Identify which cell holds the provided text, then report its (x, y) central coordinate. 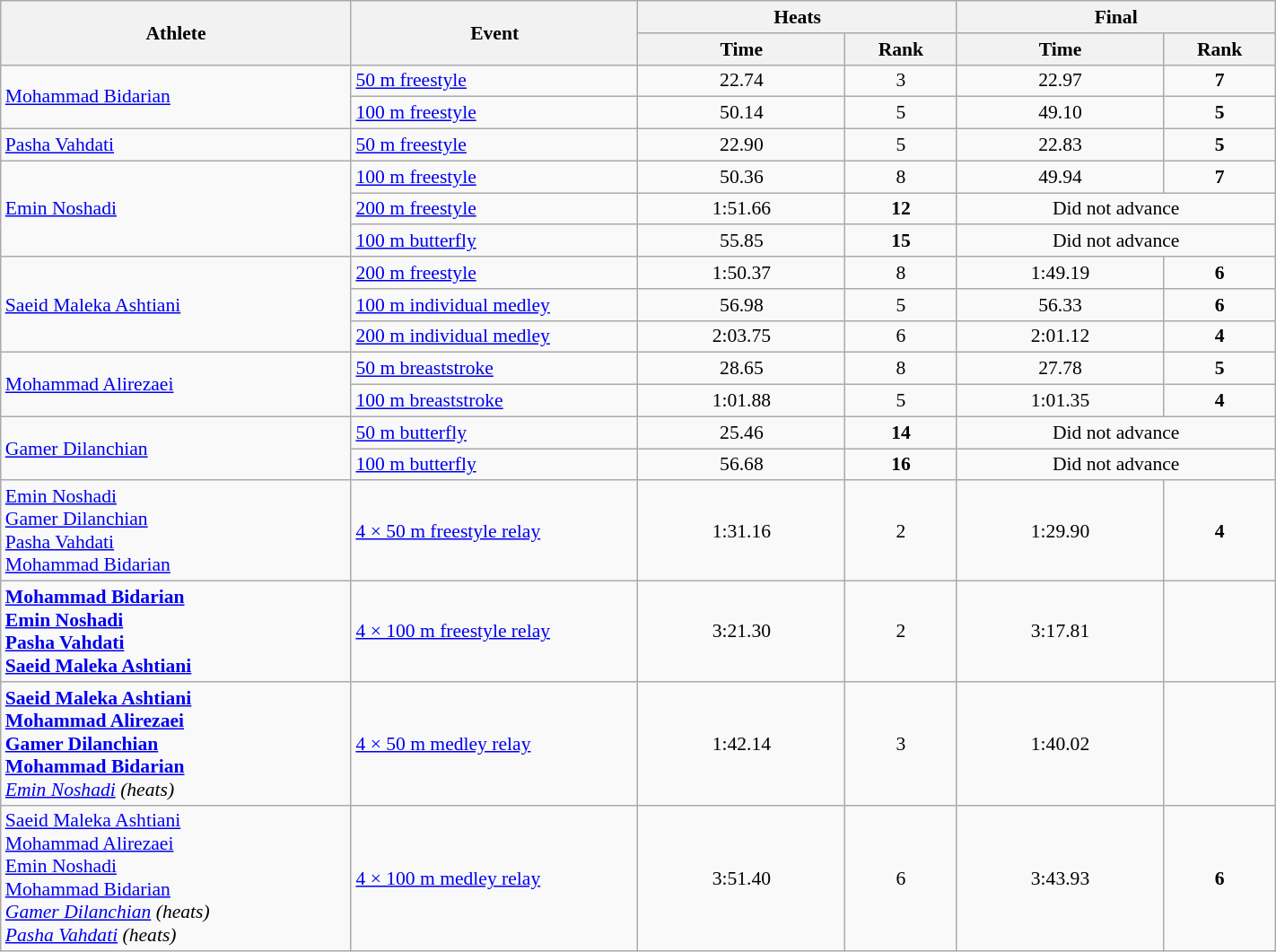
15 (901, 241)
Mohammad Bidarian (176, 97)
50.36 (741, 177)
49.94 (1061, 177)
56.33 (1061, 305)
3:17.81 (1061, 632)
22.74 (741, 81)
Pasha Vahdati (176, 145)
Emin NoshadiGamer DilanchianPasha VahdatiMohammad Bidarian (176, 531)
1:01.35 (1061, 401)
Athlete (176, 32)
Saeid Maleka AshtianiMohammad AlirezaeiEmin NoshadiMohammad BidarianGamer Dilanchian (heats)Pasha Vahdati (heats) (176, 878)
200 m individual medley (494, 336)
56.68 (741, 465)
100 m individual medley (494, 305)
1:42.14 (741, 744)
16 (901, 465)
2:03.75 (741, 336)
1:31.16 (741, 531)
4 × 50 m freestyle relay (494, 531)
25.46 (741, 432)
50.14 (741, 113)
4 × 50 m medley relay (494, 744)
Event (494, 32)
14 (901, 432)
50 m butterfly (494, 432)
2:01.12 (1061, 336)
3:51.40 (741, 878)
49.10 (1061, 113)
Final (1116, 17)
3:43.93 (1061, 878)
12 (901, 209)
55.85 (741, 241)
1:01.88 (741, 401)
28.65 (741, 369)
Heats (797, 17)
22.83 (1061, 145)
1:49.19 (1061, 273)
50 m breaststroke (494, 369)
1:29.90 (1061, 531)
Mohammad Alirezaei (176, 384)
27.78 (1061, 369)
4 × 100 m medley relay (494, 878)
1:40.02 (1061, 744)
Emin Noshadi (176, 208)
Saeid Maleka Ashtiani (176, 305)
100 m breaststroke (494, 401)
1:51.66 (741, 209)
1:50.37 (741, 273)
56.98 (741, 305)
22.97 (1061, 81)
Gamer Dilanchian (176, 449)
22.90 (741, 145)
Saeid Maleka AshtianiMohammad AlirezaeiGamer DilanchianMohammad BidarianEmin Noshadi (heats) (176, 744)
4 × 100 m freestyle relay (494, 632)
3:21.30 (741, 632)
Mohammad BidarianEmin NoshadiPasha VahdatiSaeid Maleka Ashtiani (176, 632)
